Extract the [x, y] coordinate from the center of the cell holding the provided text.  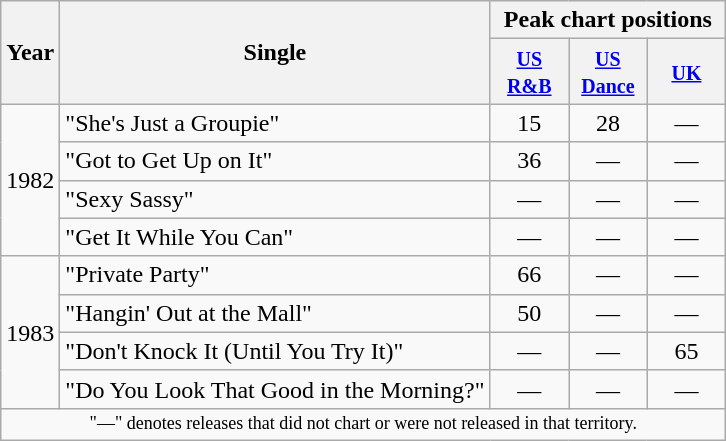
"—" denotes releases that did not chart or were not released in that territory. [364, 424]
28 [608, 123]
"Private Party" [275, 275]
65 [686, 351]
Single [275, 52]
"She's Just a Groupie" [275, 123]
Peak chart positions [608, 20]
"Hangin' Out at the Mall" [275, 313]
US Dance [608, 72]
"Got to Get Up on It" [275, 161]
"Get It While You Can" [275, 237]
1983 [30, 332]
66 [530, 275]
"Sexy Sassy" [275, 199]
50 [530, 313]
"Don't Knock It (Until You Try It)" [275, 351]
Year [30, 52]
UK [686, 72]
15 [530, 123]
US R&B [530, 72]
1982 [30, 180]
36 [530, 161]
"Do You Look That Good in the Morning?" [275, 389]
